Provide the (x, y) coordinate of the cell's center where the given text is located.  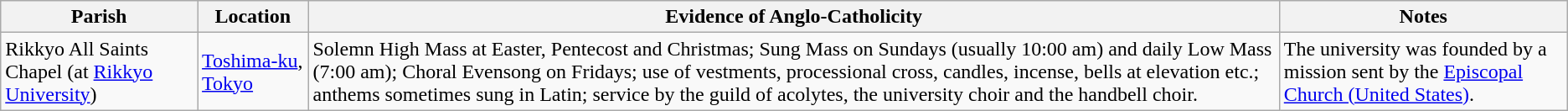
Notes (1423, 17)
The university was founded by a mission sent by the Episcopal Church (United States). (1423, 71)
Location (253, 17)
Parish (99, 17)
Rikkyo All Saints Chapel (at Rikkyo University) (99, 71)
Evidence of Anglo-Catholicity (794, 17)
Toshima-ku, Tokyo (253, 71)
